Return [x, y] of the center of cell containing provided text 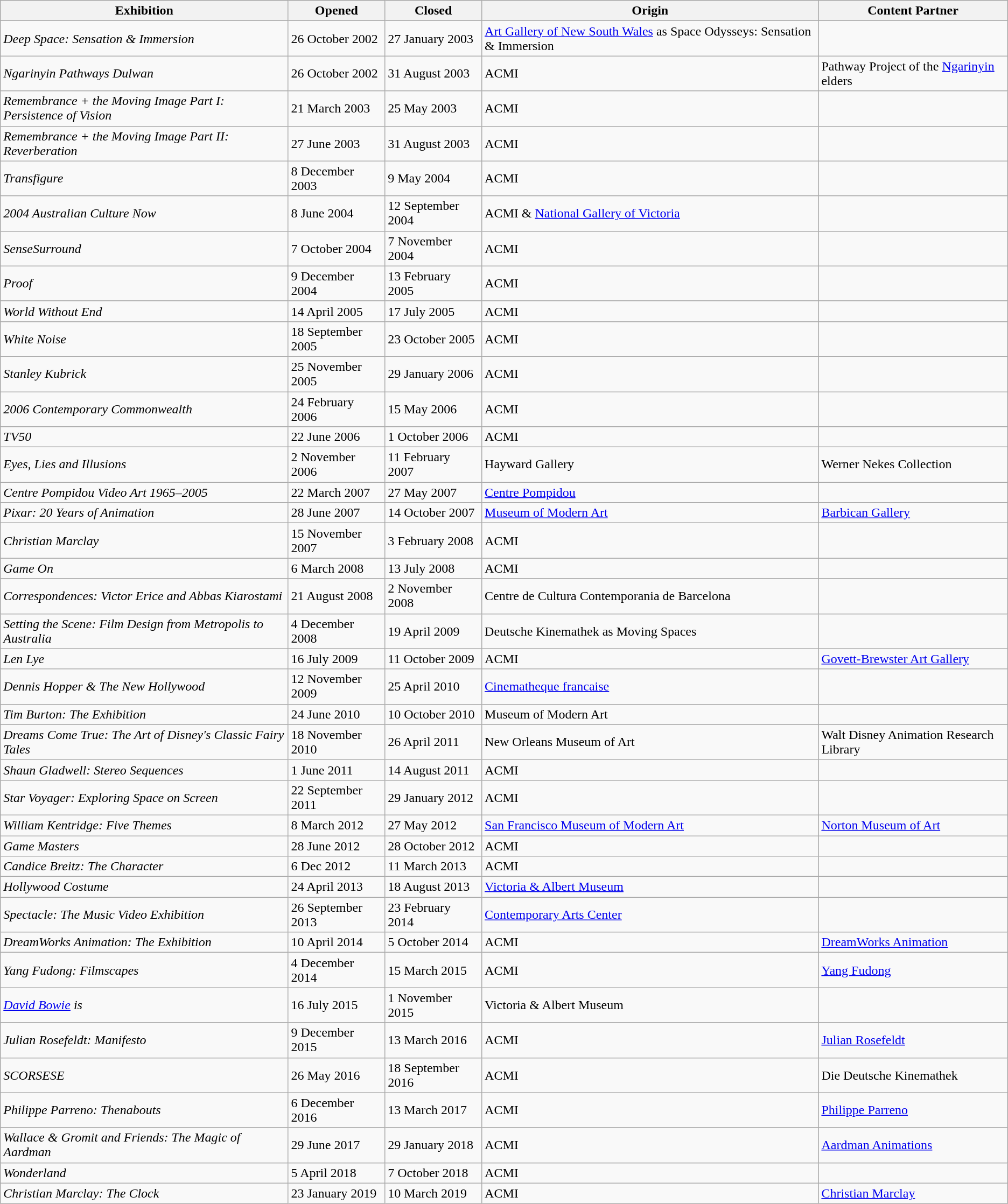
15 March 2015 [433, 970]
Transfigure [144, 179]
New Orleans Museum of Art [650, 742]
11 February 2007 [433, 465]
13 February 2005 [433, 283]
ACMI & National Gallery of Victoria [650, 213]
Remembrance + the Moving Image Part II: Reverberation [144, 143]
8 June 2004 [337, 213]
Wallace & Gromit and Friends: The Magic of Aardman [144, 1145]
San Francisco Museum of Modern Art [650, 825]
26 May 2016 [337, 1075]
24 April 2013 [337, 887]
29 January 2006 [433, 374]
2006 Contemporary Commonwealth [144, 409]
25 April 2010 [433, 687]
11 October 2009 [433, 659]
29 January 2018 [433, 1145]
17 July 2005 [433, 311]
DreamWorks Animation: The Exhibition [144, 942]
Len Lye [144, 659]
Julian Rosefeldt: Manifesto [144, 1040]
11 March 2013 [433, 867]
10 April 2014 [337, 942]
28 June 2012 [337, 846]
18 September 2005 [337, 339]
29 June 2017 [337, 1145]
Deutsche Kinemathek as Moving Spaces [650, 631]
2 November 2006 [337, 465]
Yang Fudong [913, 970]
3 February 2008 [433, 540]
Hayward Gallery [650, 465]
Game Masters [144, 846]
Correspondences: Victor Erice and Abbas Kiarostami [144, 596]
Barbican Gallery [913, 513]
Centre Pompidou [650, 492]
9 December 2004 [337, 283]
Aardman Animations [913, 1145]
2004 Australian Culture Now [144, 213]
Setting the Scene: Film Design from Metropolis to Australia [144, 631]
26 April 2011 [433, 742]
Govett-Brewster Art Gallery [913, 659]
18 August 2013 [433, 887]
Cinematheque francaise [650, 687]
Origin [650, 11]
Opened [337, 11]
2 November 2008 [433, 596]
Star Voyager: Exploring Space on Screen [144, 798]
1 June 2011 [337, 770]
Tim Burton: The Exhibition [144, 714]
Philippe Parreno: Thenabouts [144, 1110]
27 January 2003 [433, 39]
Content Partner [913, 11]
Ngarinyin Pathways Dulwan [144, 73]
1 November 2015 [433, 1005]
8 December 2003 [337, 179]
Deep Space: Sensation & Immersion [144, 39]
23 October 2005 [433, 339]
27 May 2007 [433, 492]
Philippe Parreno [913, 1110]
21 August 2008 [337, 596]
28 June 2007 [337, 513]
7 October 2018 [433, 1173]
18 November 2010 [337, 742]
13 July 2008 [433, 568]
29 January 2012 [433, 798]
27 May 2012 [433, 825]
Art Gallery of New South Wales as Space Odysseys: Sensation & Immersion [650, 39]
Game On [144, 568]
24 February 2006 [337, 409]
4 December 2008 [337, 631]
13 March 2017 [433, 1110]
Julian Rosefeldt [913, 1040]
1 October 2006 [433, 437]
7 October 2004 [337, 249]
12 November 2009 [337, 687]
Candice Breitz: The Character [144, 867]
22 September 2011 [337, 798]
14 April 2005 [337, 311]
19 April 2009 [433, 631]
Norton Museum of Art [913, 825]
26 September 2013 [337, 915]
Shaun Gladwell: Stereo Sequences [144, 770]
Werner Nekes Collection [913, 465]
12 September 2004 [433, 213]
Eyes, Lies and Illusions [144, 465]
6 March 2008 [337, 568]
28 October 2012 [433, 846]
SCORSESE [144, 1075]
6 Dec 2012 [337, 867]
22 March 2007 [337, 492]
Dreams Come True: The Art of Disney's Classic Fairy Tales [144, 742]
10 October 2010 [433, 714]
SenseSurround [144, 249]
Centre Pompidou Video Art 1965–2005 [144, 492]
25 May 2003 [433, 109]
16 July 2015 [337, 1005]
William Kentridge: Five Themes [144, 825]
Closed [433, 11]
Proof [144, 283]
24 June 2010 [337, 714]
5 April 2018 [337, 1173]
14 August 2011 [433, 770]
9 May 2004 [433, 179]
6 December 2016 [337, 1110]
23 January 2019 [337, 1193]
10 March 2019 [433, 1193]
22 June 2006 [337, 437]
Stanley Kubrick [144, 374]
14 October 2007 [433, 513]
4 December 2014 [337, 970]
Yang Fudong: Filmscapes [144, 970]
TV50 [144, 437]
9 December 2015 [337, 1040]
Dennis Hopper & The New Hollywood [144, 687]
Exhibition [144, 11]
15 May 2006 [433, 409]
25 November 2005 [337, 374]
Spectacle: The Music Video Exhibition [144, 915]
Pathway Project of the Ngarinyin elders [913, 73]
Wonderland [144, 1173]
27 June 2003 [337, 143]
Centre de Cultura Contemporania de Barcelona [650, 596]
21 March 2003 [337, 109]
23 February 2014 [433, 915]
David Bowie is [144, 1005]
DreamWorks Animation [913, 942]
Hollywood Costume [144, 887]
16 July 2009 [337, 659]
Christian Marclay: The Clock [144, 1193]
Walt Disney Animation Research Library [913, 742]
8 March 2012 [337, 825]
White Noise [144, 339]
Contemporary Arts Center [650, 915]
15 November 2007 [337, 540]
5 October 2014 [433, 942]
7 November 2004 [433, 249]
Remembrance + the Moving Image Part I: Persistence of Vision [144, 109]
13 March 2016 [433, 1040]
Die Deutsche Kinemathek [913, 1075]
World Without End [144, 311]
18 September 2016 [433, 1075]
Pixar: 20 Years of Animation [144, 513]
